Provide the (x, y) coordinate of the cell's center where the given text is located.  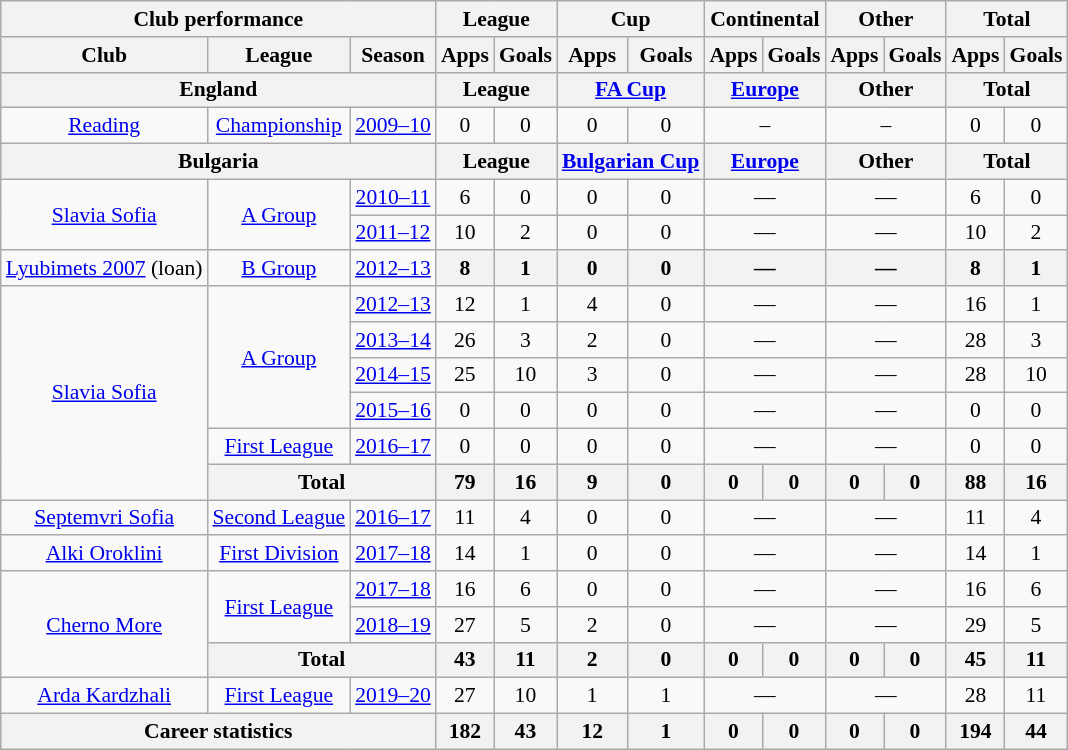
Continental (764, 19)
Alki Oroklini (104, 554)
Bulgaria (218, 162)
Cup (630, 19)
First Division (280, 554)
Second League (280, 518)
44 (1036, 732)
FA Cup (630, 90)
Club performance (218, 19)
2018–19 (393, 625)
Bulgarian Cup (630, 162)
Career statistics (218, 732)
Cherno More (104, 624)
182 (465, 732)
88 (975, 482)
2009–10 (393, 126)
2013–14 (393, 340)
29 (975, 625)
25 (465, 375)
B Group (280, 269)
Lyubimets 2007 (loan) (104, 269)
Arda Kardzhali (104, 696)
79 (465, 482)
England (218, 90)
Reading (104, 126)
45 (975, 660)
2010–11 (393, 197)
26 (465, 340)
194 (975, 732)
2011–12 (393, 233)
2019–20 (393, 696)
Septemvri Sofia (104, 518)
Club (104, 55)
2015–16 (393, 411)
Season (393, 55)
Championship (280, 126)
9 (592, 482)
2014–15 (393, 375)
